Return the (x, y) coordinate for the center point of the cell that contains the specified text.  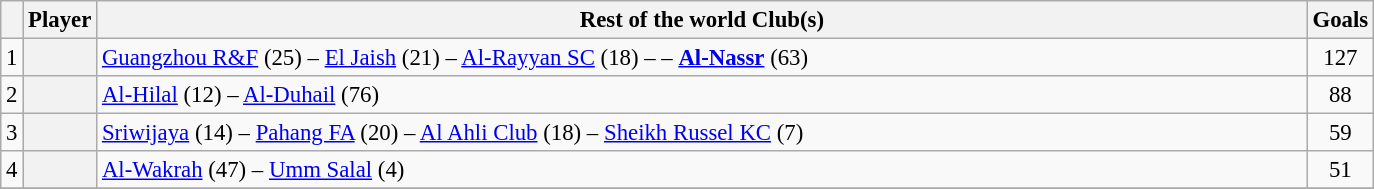
Sriwijaya (14) – Pahang FA (20) – Al Ahli Club (18) – Sheikh Russel KC (7) (702, 133)
2 (12, 95)
3 (12, 133)
Goals (1340, 20)
88 (1340, 95)
Al-Wakrah (47) – Umm Salal (4) (702, 170)
Rest of the world Club(s) (702, 20)
4 (12, 170)
1 (12, 58)
Guangzhou R&F (25) – El Jaish (21) – Al-Rayyan SC (18) – – Al-Nassr (63) (702, 58)
Player (60, 20)
59 (1340, 133)
51 (1340, 170)
127 (1340, 58)
Al-Hilal (12) – Al-Duhail (76) (702, 95)
